Detect which cell encompasses the target text, then output its [x, y] center coordinate. 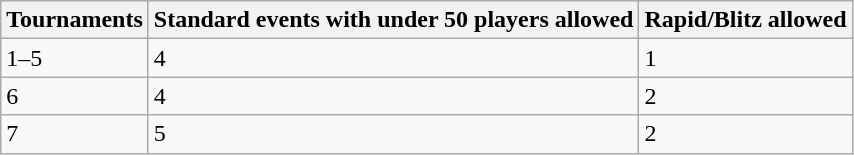
7 [75, 134]
6 [75, 96]
1 [746, 58]
Standard events with under 50 players allowed [394, 20]
5 [394, 134]
Rapid/Blitz allowed [746, 20]
Tournaments [75, 20]
1–5 [75, 58]
